Pinpoint the cell where the given text exists, returning its (x, y) midpoint coordinate. 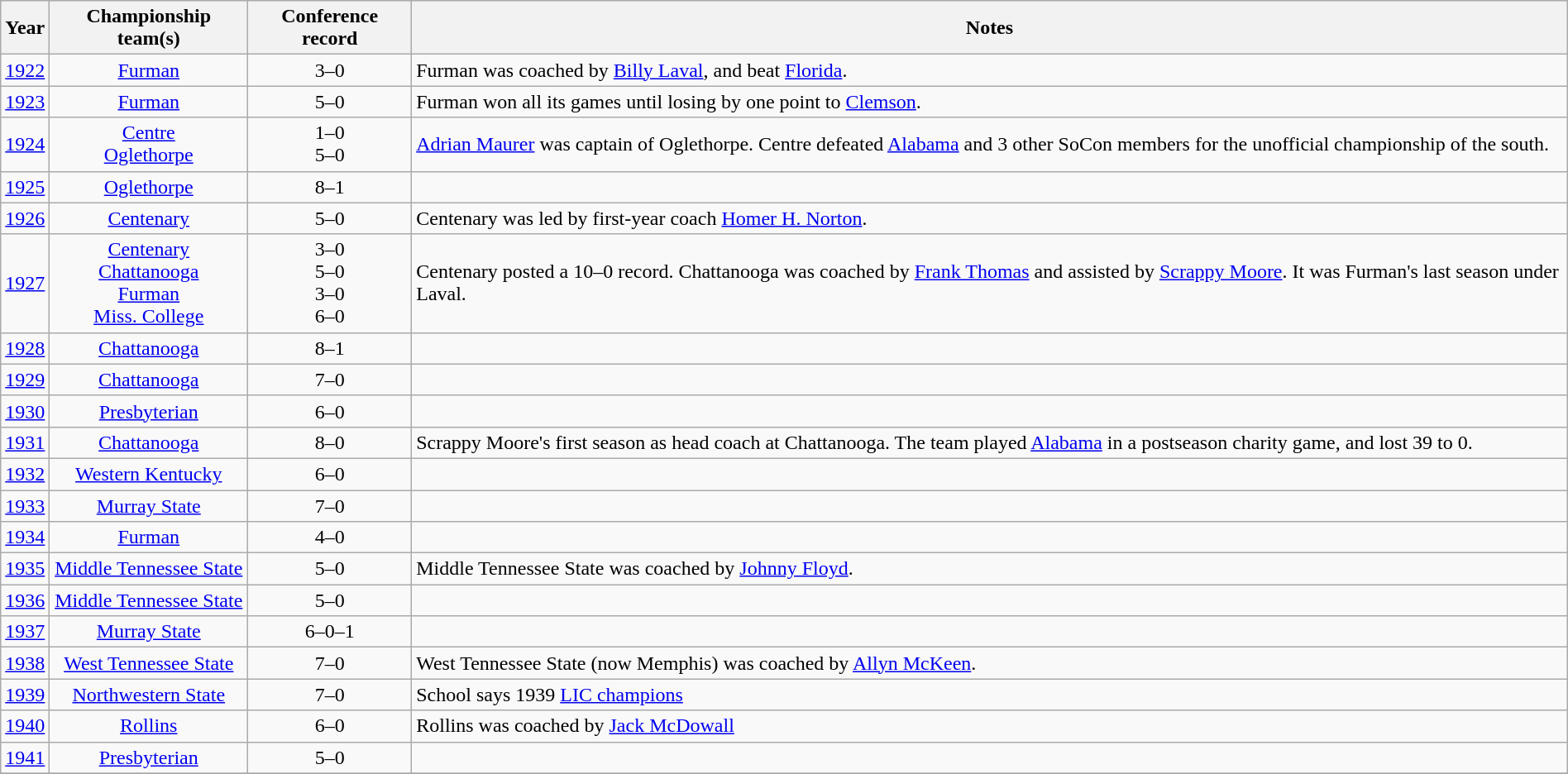
1940 (25, 726)
Centenary (149, 218)
3–0 (330, 70)
1933 (25, 505)
Adrian Maurer was captain of Oglethorpe. Centre defeated Alabama and 3 other SoCon members for the unofficial championship of the south. (990, 144)
1930 (25, 411)
Rollins was coached by Jack McDowall (990, 726)
Scrappy Moore's first season as head coach at Chattanooga. The team played Alabama in a postseason charity game, and lost 39 to 0. (990, 442)
1928 (25, 348)
Notes (990, 28)
1929 (25, 380)
1931 (25, 442)
1939 (25, 695)
6–0–1 (330, 632)
1926 (25, 218)
8–0 (330, 442)
1941 (25, 757)
4–0 (330, 537)
Northwestern State (149, 695)
CentenaryChattanoogaFurmanMiss. College (149, 283)
Conference record (330, 28)
CentreOglethorpe (149, 144)
Oglethorpe (149, 187)
1937 (25, 632)
Furman won all its games until losing by one point to Clemson. (990, 102)
1934 (25, 537)
Furman was coached by Billy Laval, and beat Florida. (990, 70)
West Tennessee State (149, 663)
1923 (25, 102)
Year (25, 28)
School says 1939 LIC champions (990, 695)
Centenary was led by first-year coach Homer H. Norton. (990, 218)
1922 (25, 70)
Centenary posted a 10–0 record. Chattanooga was coached by Frank Thomas and assisted by Scrappy Moore. It was Furman's last season under Laval. (990, 283)
1932 (25, 474)
Western Kentucky (149, 474)
3–05–03–06–0 (330, 283)
1925 (25, 187)
1935 (25, 569)
Middle Tennessee State was coached by Johnny Floyd. (990, 569)
Championship team(s) (149, 28)
1924 (25, 144)
1927 (25, 283)
Rollins (149, 726)
1938 (25, 663)
1936 (25, 600)
West Tennessee State (now Memphis) was coached by Allyn McKeen. (990, 663)
1–05–0 (330, 144)
